Detect which cell encompasses the target text, then output its [x, y] center coordinate. 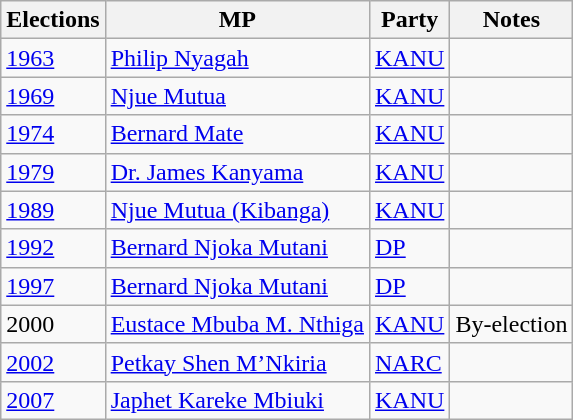
NARC [409, 362]
Dr. James Kanyama [237, 172]
1969 [53, 96]
1992 [53, 248]
Eustace Mbuba M. Nthiga [237, 324]
2000 [53, 324]
1979 [53, 172]
Elections [53, 20]
Notes [512, 20]
1974 [53, 134]
1997 [53, 286]
1963 [53, 58]
By-election [512, 324]
Petkay Shen M’Nkiria [237, 362]
Njue Mutua (Kibanga) [237, 210]
2002 [53, 362]
Party [409, 20]
Bernard Mate [237, 134]
Japhet Kareke Mbiuki [237, 400]
2007 [53, 400]
Njue Mutua [237, 96]
MP [237, 20]
1989 [53, 210]
Philip Nyagah [237, 58]
